Provide the [x, y] coordinate of the cell's center where the given text is located.  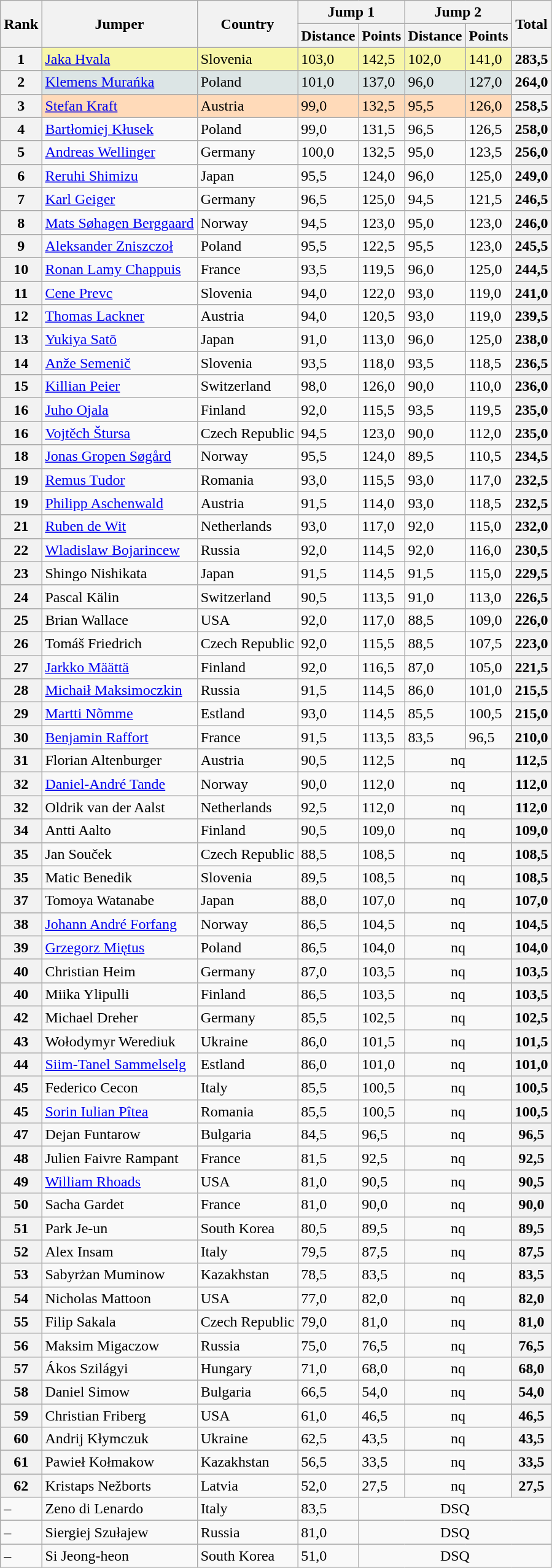
Filip Sakala [119, 1322]
28 [21, 691]
Pawieł Kołmakow [119, 1462]
55 [21, 1322]
60 [21, 1439]
126,5 [489, 129]
Michaił Maksimoczkin [119, 691]
Andreas Wellinger [119, 152]
232,0 [532, 527]
116,5 [382, 667]
44 [21, 1065]
Julien Faivre Rampant [119, 1158]
Klemens Murańka [119, 82]
Si Jeong-heon [119, 1556]
Michael Dreher [119, 1017]
7 [21, 199]
Florian Altenburger [119, 761]
258,0 [532, 129]
Hungary [247, 1368]
Jump 2 [458, 12]
114,0 [382, 503]
43 [21, 1041]
49 [21, 1182]
238,0 [532, 340]
66,5 [328, 1392]
51,0 [328, 1556]
80,5 [328, 1228]
264,0 [532, 82]
Aleksander Zniszczoł [119, 246]
Jump 1 [351, 12]
137,0 [382, 82]
Stefan Kraft [119, 106]
54 [21, 1298]
Jumper [119, 24]
Federico Cecon [119, 1088]
81,5 [328, 1158]
Alex Insam [119, 1252]
53 [21, 1275]
Bartłomiej Kłusek [119, 129]
246,0 [532, 222]
121,5 [489, 199]
5 [21, 152]
Brian Wallace [119, 620]
38 [21, 924]
Killian Peier [119, 386]
102,0 [435, 59]
Jarkko Määttä [119, 667]
88,0 [328, 901]
Mats Søhagen Berggaard [119, 222]
Rank [21, 24]
230,5 [532, 550]
Reruhi Shimizu [119, 176]
Vojtěch Štursa [119, 433]
Daniel-André Tande [119, 784]
4 [21, 129]
246,5 [532, 199]
234,5 [532, 457]
Country [247, 24]
78,5 [328, 1275]
61 [21, 1462]
98,0 [328, 386]
Zeno di Lenardo [119, 1509]
26 [21, 643]
Ákos Szilágyi [119, 1368]
142,5 [382, 59]
Dejan Funtarow [119, 1135]
258,5 [532, 106]
122,0 [382, 293]
Tomoya Watanabe [119, 901]
15 [21, 386]
210,0 [532, 737]
48 [21, 1158]
283,5 [532, 59]
256,0 [532, 152]
Jonas Gropen Søgård [119, 457]
Sacha Gardet [119, 1205]
79,0 [328, 1322]
61,0 [328, 1415]
100,0 [328, 152]
Andrij Kłymczuk [119, 1439]
22 [21, 550]
58 [21, 1392]
Nicholas Mattoon [119, 1298]
11 [21, 293]
75,0 [328, 1345]
141,0 [489, 59]
Anže Semenič [119, 363]
Benjamin Raffort [119, 737]
244,5 [532, 269]
223,0 [532, 643]
21 [21, 527]
24 [21, 597]
3 [21, 106]
Ronan Lamy Chappuis [119, 269]
84,5 [328, 1135]
Maksim Migaczow [119, 1345]
Ruben de Wit [119, 527]
120,5 [382, 316]
127,0 [489, 82]
Kristaps Nežborts [119, 1486]
1 [21, 59]
122,5 [382, 246]
Park Je-un [119, 1228]
Johann André Forfang [119, 924]
226,5 [532, 597]
59 [21, 1415]
229,5 [532, 573]
Wladislaw Bojarincew [119, 550]
245,5 [532, 246]
77,0 [328, 1298]
62,5 [328, 1439]
8 [21, 222]
56 [21, 1345]
William Rhoads [119, 1182]
Remus Tudor [119, 480]
226,0 [532, 620]
34 [21, 831]
Antti Aalto [119, 831]
2 [21, 82]
52,0 [328, 1486]
37 [21, 901]
Matic Benedik [119, 877]
Christian Heim [119, 971]
118,0 [382, 363]
Jaka Hvala [119, 59]
23 [21, 573]
131,5 [382, 129]
Martti Nõmme [119, 714]
215,5 [532, 691]
Grzegorz Miętus [119, 947]
62 [21, 1486]
Tomáš Friedrich [119, 643]
12 [21, 316]
Sabyrżan Muminow [119, 1275]
Siergiej Szułajew [119, 1532]
Cene Prevc [119, 293]
Total [532, 24]
6 [21, 176]
Yukiya Satō [119, 340]
13 [21, 340]
249,0 [532, 176]
47 [21, 1135]
236,0 [532, 386]
29 [21, 714]
116,0 [489, 550]
25 [21, 620]
239,5 [532, 316]
Christian Friberg [119, 1415]
110,5 [489, 457]
Jan Souček [119, 854]
14 [21, 363]
51 [21, 1228]
50 [21, 1205]
Shingo Nishikata [119, 573]
18 [21, 457]
Philipp Aschenwald [119, 503]
107,5 [489, 643]
Juho Ojala [119, 410]
Oldrik van der Aalst [119, 807]
241,0 [532, 293]
Miika Ylipulli [119, 994]
9 [21, 246]
105,0 [489, 667]
39 [21, 947]
52 [21, 1252]
79,5 [328, 1252]
221,5 [532, 667]
123,5 [489, 152]
56,5 [328, 1462]
27 [21, 667]
Wołodymyr Werediuk [119, 1041]
Latvia [247, 1486]
71,0 [328, 1368]
110,0 [489, 386]
236,5 [532, 363]
Daniel Simow [119, 1392]
Siim-Tanel Sammelselg [119, 1065]
42 [21, 1017]
57 [21, 1368]
Pascal Kälin [119, 597]
10 [21, 269]
215,0 [532, 714]
30 [21, 737]
Sorin Iulian Pîtea [119, 1111]
31 [21, 761]
103,0 [328, 59]
Karl Geiger [119, 199]
Thomas Lackner [119, 316]
